Find where the given text appears and provide that cell's center as [X, Y] coordinate. 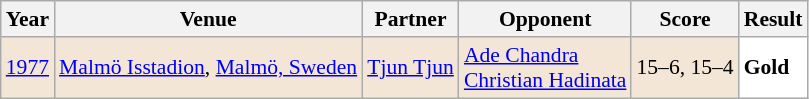
Opponent [546, 19]
Venue [208, 19]
15–6, 15–4 [684, 68]
Ade Chandra Christian Hadinata [546, 68]
Gold [774, 68]
Malmö Isstadion, Malmö, Sweden [208, 68]
Score [684, 19]
Year [28, 19]
Partner [410, 19]
1977 [28, 68]
Tjun Tjun [410, 68]
Result [774, 19]
